Determine the [X, Y] coordinate at the center of the cell enclosing the given text.  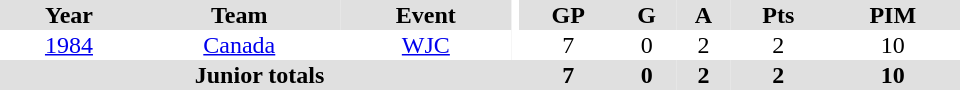
Pts [778, 15]
WJC [426, 45]
PIM [893, 15]
Canada [240, 45]
Team [240, 15]
Year [69, 15]
1984 [69, 45]
A [704, 15]
Junior totals [260, 75]
G [646, 15]
Event [426, 15]
GP [568, 15]
